Provide the [x, y] coordinate of the cell's center where the given text is located.  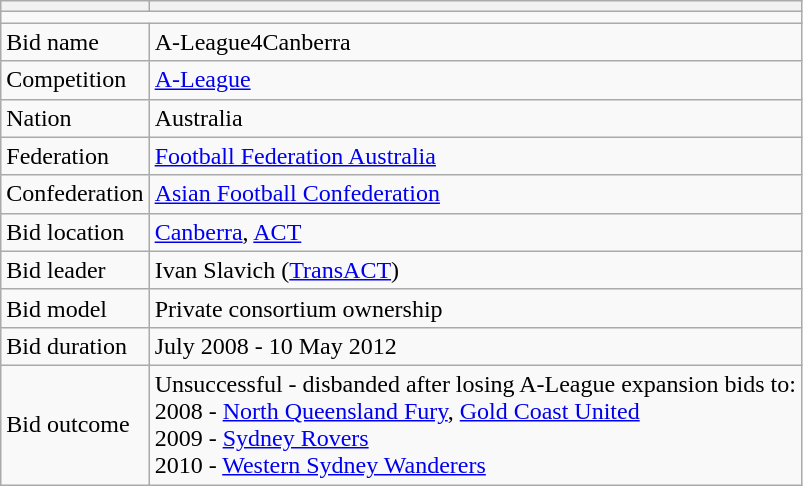
Bid outcome [75, 424]
A-League [475, 80]
July 2008 - 10 May 2012 [475, 346]
Confederation [75, 194]
Canberra, ACT [475, 232]
Bid duration [75, 346]
Ivan Slavich (TransACT) [475, 270]
Nation [75, 118]
Bid name [75, 42]
Australia [475, 118]
Asian Football Confederation [475, 194]
Competition [75, 80]
Football Federation Australia [475, 156]
Federation [75, 156]
Bid leader [75, 270]
Bid model [75, 308]
Private consortium ownership [475, 308]
Bid location [75, 232]
A-League4Canberra [475, 42]
